Provide the (x, y) coordinate of the cell's center where the given text is located.  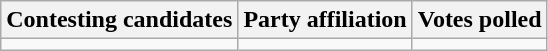
Contesting candidates (120, 20)
Votes polled (480, 20)
Party affiliation (325, 20)
